From the cell containing the given text, extract its center point as (X, Y) coordinate. 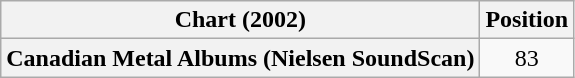
83 (527, 58)
Position (527, 20)
Chart (2002) (240, 20)
Canadian Metal Albums (Nielsen SoundScan) (240, 58)
